Scan for the cell matching the given text and deliver its [x, y] coordinate at center. 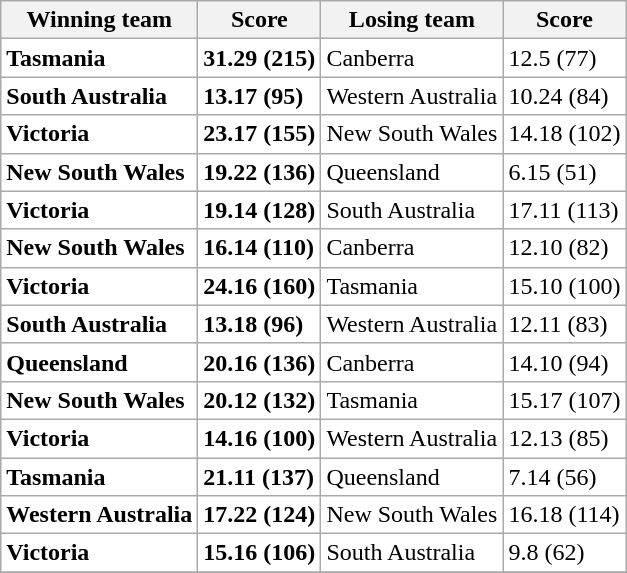
12.5 (77) [564, 58]
16.14 (110) [260, 248]
21.11 (137) [260, 477]
14.10 (94) [564, 362]
12.10 (82) [564, 248]
13.18 (96) [260, 324]
24.16 (160) [260, 286]
10.24 (84) [564, 96]
Losing team [412, 20]
17.11 (113) [564, 210]
19.22 (136) [260, 172]
14.16 (100) [260, 438]
15.17 (107) [564, 400]
6.15 (51) [564, 172]
23.17 (155) [260, 134]
19.14 (128) [260, 210]
15.16 (106) [260, 553]
14.18 (102) [564, 134]
7.14 (56) [564, 477]
13.17 (95) [260, 96]
17.22 (124) [260, 515]
16.18 (114) [564, 515]
12.11 (83) [564, 324]
20.12 (132) [260, 400]
Winning team [100, 20]
20.16 (136) [260, 362]
15.10 (100) [564, 286]
31.29 (215) [260, 58]
12.13 (85) [564, 438]
9.8 (62) [564, 553]
